For the text-containing cell, return its midpoint in [x, y] coordinate format. 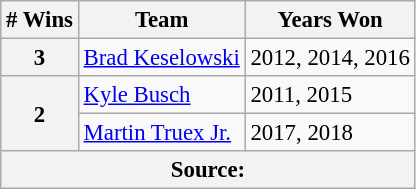
2017, 2018 [330, 133]
3 [40, 58]
Kyle Busch [162, 95]
2011, 2015 [330, 95]
2 [40, 114]
Years Won [330, 20]
Source: [208, 170]
2012, 2014, 2016 [330, 58]
Brad Keselowski [162, 58]
Team [162, 20]
# Wins [40, 20]
Martin Truex Jr. [162, 133]
